Search for the cell housing the specified text and yield its (X, Y) center coordinate. 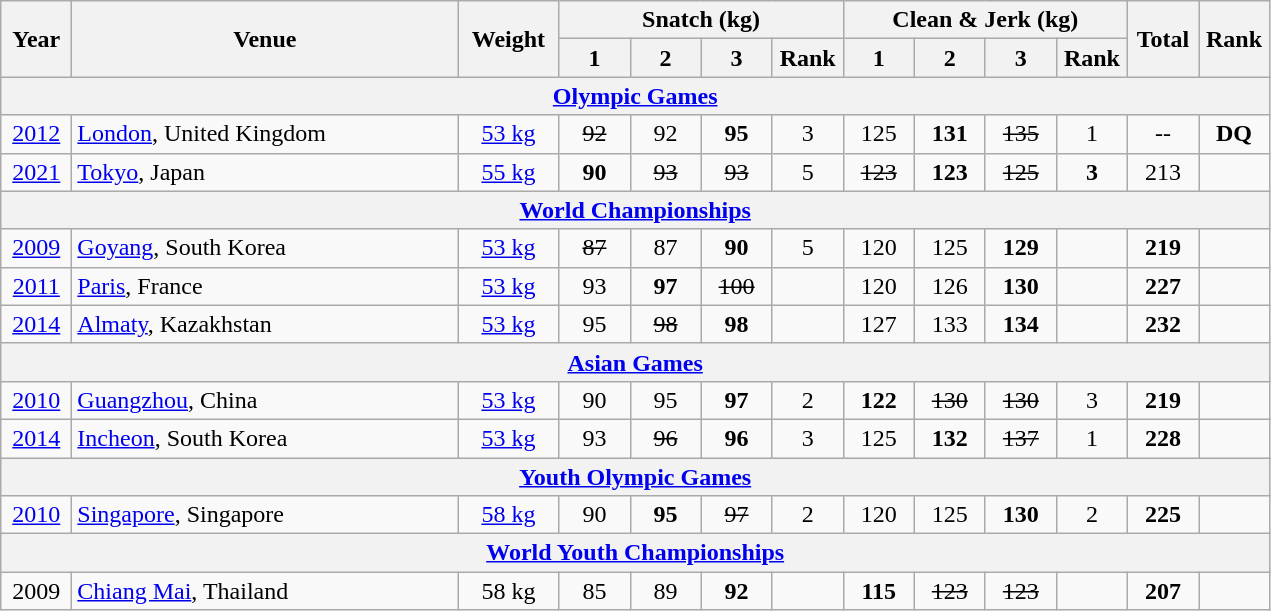
DQ (1234, 134)
132 (950, 438)
Incheon, South Korea (265, 438)
127 (878, 324)
2011 (36, 286)
Goyang, South Korea (265, 248)
Paris, France (265, 286)
Almaty, Kazakhstan (265, 324)
World Championships (636, 210)
Singapore, Singapore (265, 515)
134 (1020, 324)
Youth Olympic Games (636, 477)
2012 (36, 134)
Asian Games (636, 362)
135 (1020, 134)
Weight (508, 39)
Chiang Mai, Thailand (265, 591)
Year (36, 39)
100 (736, 286)
228 (1162, 438)
Snatch (kg) (701, 20)
89 (666, 591)
213 (1162, 172)
Clean & Jerk (kg) (985, 20)
85 (594, 591)
115 (878, 591)
122 (878, 400)
World Youth Championships (636, 553)
55 kg (508, 172)
207 (1162, 591)
2021 (36, 172)
-- (1162, 134)
225 (1162, 515)
London, United Kingdom (265, 134)
Venue (265, 39)
227 (1162, 286)
129 (1020, 248)
Olympic Games (636, 96)
Total (1162, 39)
126 (950, 286)
232 (1162, 324)
137 (1020, 438)
Tokyo, Japan (265, 172)
131 (950, 134)
133 (950, 324)
Guangzhou, China (265, 400)
